Locate the cell with the specified text and output its (X, Y) center coordinate. 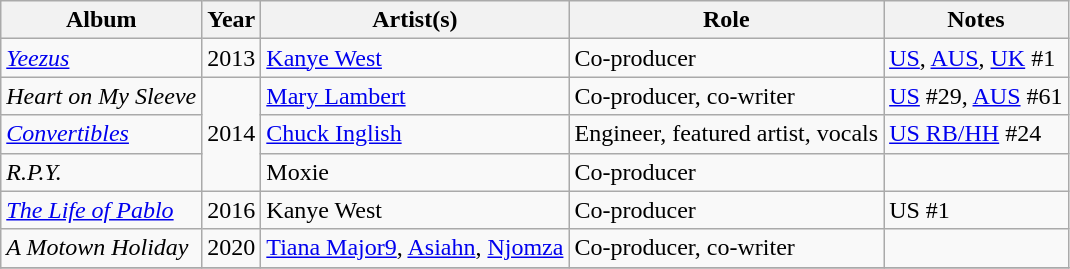
Notes (976, 20)
Heart on My Sleeve (102, 96)
Year (232, 20)
US, AUS, UK #1 (976, 58)
Chuck Inglish (415, 134)
Tiana Major9, Asiahn, Njomza (415, 248)
2020 (232, 248)
US #1 (976, 210)
2013 (232, 58)
Convertibles (102, 134)
The Life of Pablo (102, 210)
Album (102, 20)
Moxie (415, 172)
Yeezus (102, 58)
Engineer, featured artist, vocals (726, 134)
2016 (232, 210)
Role (726, 20)
A Motown Holiday (102, 248)
Mary Lambert (415, 96)
US RB/HH #24 (976, 134)
US #29, AUS #61 (976, 96)
Artist(s) (415, 20)
R.P.Y. (102, 172)
2014 (232, 134)
